Detect which cell encompasses the target text, then output its [x, y] center coordinate. 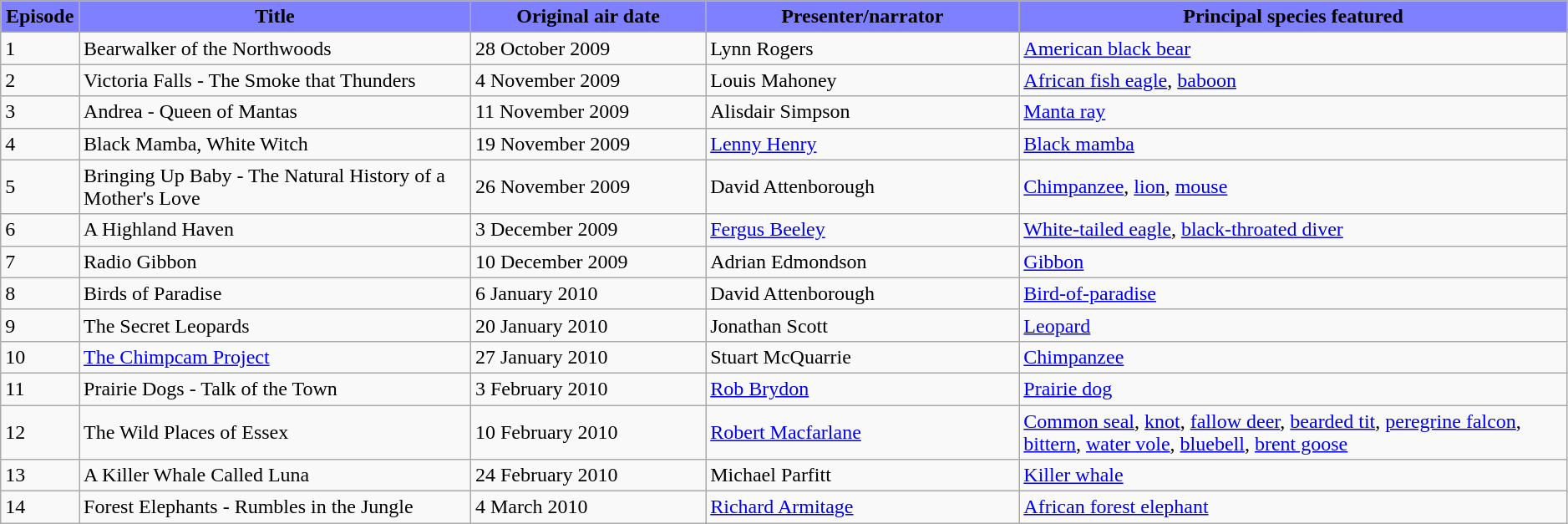
African forest elephant [1293, 507]
Prairie dog [1293, 389]
Forest Elephants - Rumbles in the Jungle [276, 507]
28 October 2009 [588, 48]
The Secret Leopards [276, 325]
African fish eagle, baboon [1293, 80]
Bringing Up Baby - The Natural History of a Mother's Love [276, 187]
4 March 2010 [588, 507]
26 November 2009 [588, 187]
13 [40, 476]
Presenter/narrator [862, 17]
1 [40, 48]
Radio Gibbon [276, 262]
A Killer Whale Called Luna [276, 476]
A Highland Haven [276, 230]
12 [40, 431]
Principal species featured [1293, 17]
Rob Brydon [862, 389]
Black Mamba, White Witch [276, 144]
19 November 2009 [588, 144]
Chimpanzee [1293, 357]
20 January 2010 [588, 325]
4 [40, 144]
The Chimpcam Project [276, 357]
Gibbon [1293, 262]
Prairie Dogs - Talk of the Town [276, 389]
Black mamba [1293, 144]
5 [40, 187]
Killer whale [1293, 476]
Fergus Beeley [862, 230]
6 [40, 230]
Common seal, knot, fallow deer, bearded tit, peregrine falcon, bittern, water vole, bluebell, brent goose [1293, 431]
Birds of Paradise [276, 293]
Alisdair Simpson [862, 112]
10 December 2009 [588, 262]
Robert Macfarlane [862, 431]
Original air date [588, 17]
Bearwalker of the Northwoods [276, 48]
Richard Armitage [862, 507]
9 [40, 325]
7 [40, 262]
11 [40, 389]
Bird-of-paradise [1293, 293]
3 [40, 112]
Lynn Rogers [862, 48]
Andrea - Queen of Mantas [276, 112]
Leopard [1293, 325]
Manta ray [1293, 112]
14 [40, 507]
11 November 2009 [588, 112]
Michael Parfitt [862, 476]
Title [276, 17]
4 November 2009 [588, 80]
Louis Mahoney [862, 80]
3 December 2009 [588, 230]
10 [40, 357]
Episode [40, 17]
24 February 2010 [588, 476]
Chimpanzee, lion, mouse [1293, 187]
Jonathan Scott [862, 325]
27 January 2010 [588, 357]
8 [40, 293]
The Wild Places of Essex [276, 431]
6 January 2010 [588, 293]
American black bear [1293, 48]
Lenny Henry [862, 144]
3 February 2010 [588, 389]
Stuart McQuarrie [862, 357]
10 February 2010 [588, 431]
2 [40, 80]
Adrian Edmondson [862, 262]
White-tailed eagle, black-throated diver [1293, 230]
Victoria Falls - The Smoke that Thunders [276, 80]
